Locate the cell with the specified text and output its (x, y) center coordinate. 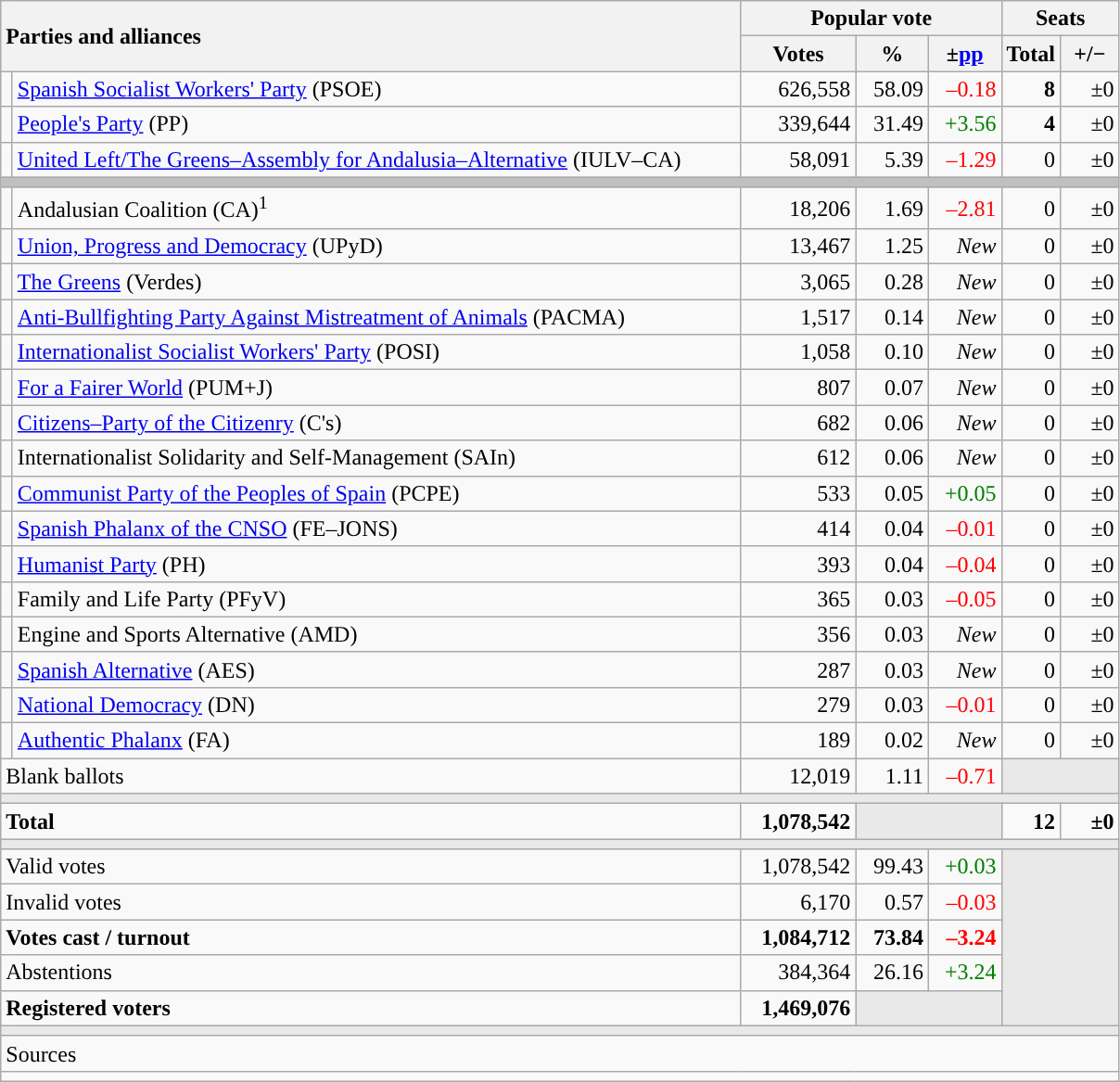
12 (1031, 821)
Sources (560, 1053)
Invalid votes (371, 902)
414 (798, 528)
384,364 (798, 973)
Communist Party of the Peoples of Spain (PCPE) (376, 493)
1.69 (892, 208)
Humanist Party (PH) (376, 564)
Votes (798, 54)
–2.81 (964, 208)
339,644 (798, 124)
0.10 (892, 352)
0.28 (892, 282)
Citizens–Party of the Citizenry (C's) (376, 423)
4 (1031, 124)
682 (798, 423)
+/− (1090, 54)
58.09 (892, 89)
–0.05 (964, 599)
+3.56 (964, 124)
–0.18 (964, 89)
279 (798, 705)
365 (798, 599)
6,170 (798, 902)
287 (798, 669)
0.07 (892, 388)
13,467 (798, 247)
National Democracy (DN) (376, 705)
Popular vote (872, 19)
–0.03 (964, 902)
1,084,712 (798, 937)
Internationalist Socialist Workers' Party (POSI) (376, 352)
0.57 (892, 902)
Engine and Sports Alternative (AMD) (376, 634)
12,019 (798, 776)
Registered voters (371, 1008)
% (892, 54)
393 (798, 564)
Seats (1061, 19)
Andalusian Coalition (CA)1 (376, 208)
People's Party (PP) (376, 124)
73.84 (892, 937)
–1.29 (964, 159)
Valid votes (371, 867)
Spanish Alternative (AES) (376, 669)
Family and Life Party (PFyV) (376, 599)
5.39 (892, 159)
Votes cast / turnout (371, 937)
1,517 (798, 317)
For a Fairer World (PUM+J) (376, 388)
Spanish Phalanx of the CNSO (FE–JONS) (376, 528)
1,058 (798, 352)
Abstentions (371, 973)
Anti-Bullfighting Party Against Mistreatment of Animals (PACMA) (376, 317)
1.25 (892, 247)
626,558 (798, 89)
356 (798, 634)
189 (798, 741)
Spanish Socialist Workers' Party (PSOE) (376, 89)
58,091 (798, 159)
±pp (964, 54)
Blank ballots (371, 776)
+0.03 (964, 867)
0.05 (892, 493)
Parties and alliances (371, 36)
807 (798, 388)
Authentic Phalanx (FA) (376, 741)
99.43 (892, 867)
8 (1031, 89)
+0.05 (964, 493)
–0.04 (964, 564)
The Greens (Verdes) (376, 282)
26.16 (892, 973)
–3.24 (964, 937)
1.11 (892, 776)
0.02 (892, 741)
612 (798, 458)
Union, Progress and Democracy (UPyD) (376, 247)
3,065 (798, 282)
Internationalist Solidarity and Self-Management (SAIn) (376, 458)
31.49 (892, 124)
+3.24 (964, 973)
18,206 (798, 208)
533 (798, 493)
United Left/The Greens–Assembly for Andalusia–Alternative (IULV–CA) (376, 159)
–0.71 (964, 776)
0.14 (892, 317)
1,469,076 (798, 1008)
